Return (x, y) of the center of cell containing provided text 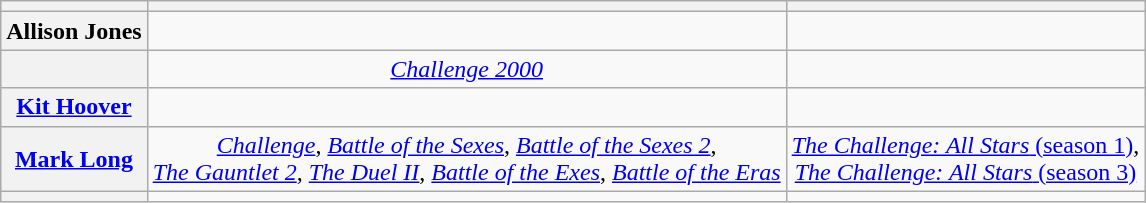
Challenge 2000 (466, 69)
Mark Long (74, 158)
Challenge, Battle of the Sexes, Battle of the Sexes 2,The Gauntlet 2, The Duel II, Battle of the Exes, Battle of the Eras (466, 158)
Kit Hoover (74, 107)
Allison Jones (74, 31)
The Challenge: All Stars (season 1),The Challenge: All Stars (season 3) (966, 158)
